Return [x, y] of the center of cell containing provided text 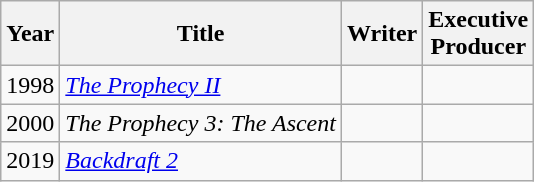
1998 [30, 85]
The Prophecy 3: The Ascent [201, 123]
2000 [30, 123]
Year [30, 34]
ExecutiveProducer [478, 34]
Writer [382, 34]
The Prophecy II [201, 85]
2019 [30, 161]
Title [201, 34]
Backdraft 2 [201, 161]
